Return (X, Y) of the center of cell containing provided text 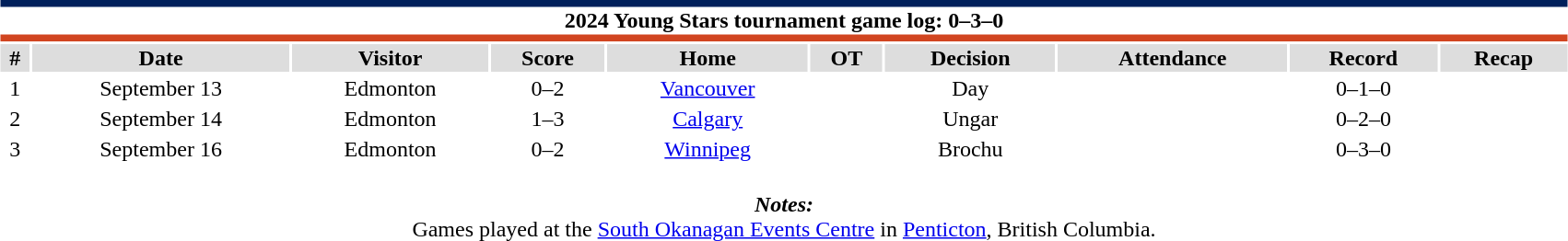
September 14 (161, 119)
# (15, 58)
1–3 (547, 119)
Date (161, 58)
0–1–0 (1363, 88)
0–3–0 (1363, 149)
1 (15, 88)
OT (847, 58)
Home (708, 58)
Calgary (708, 119)
Decision (971, 58)
3 (15, 149)
September 13 (161, 88)
Vancouver (708, 88)
Record (1363, 58)
2024 Young Stars tournament game log: 0–3–0 (784, 20)
Brochu (971, 149)
Ungar (971, 119)
Recap (1504, 58)
2 (15, 119)
Day (971, 88)
Winnipeg (708, 149)
Score (547, 58)
Visitor (390, 58)
September 16 (161, 149)
Attendance (1173, 58)
0–2–0 (1363, 119)
